Output the [x, y] coordinate of the center of the cell containing the given text.  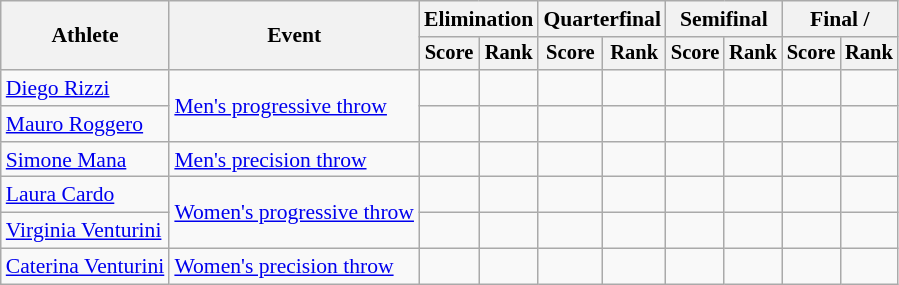
Laura Cardo [86, 195]
Men's precision throw [294, 160]
Women's precision throw [294, 267]
Event [294, 36]
Final / [840, 19]
Elimination [478, 19]
Athlete [86, 36]
Virginia Venturini [86, 231]
Caterina Venturini [86, 267]
Quarterfinal [602, 19]
Semifinal [724, 19]
Men's progressive throw [294, 106]
Simone Mana [86, 160]
Diego Rizzi [86, 88]
Mauro Roggero [86, 124]
Women's progressive throw [294, 212]
